Locate the cell with the specified text and output its (X, Y) center coordinate. 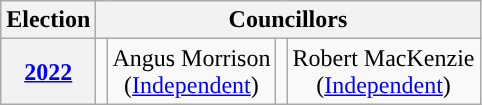
Angus Morrison(Independent) (192, 72)
2022 (48, 72)
Councillors (288, 20)
Robert MacKenzie(Independent) (384, 72)
Election (48, 20)
